Return the [x, y] coordinate for the center point of the cell that contains the specified text.  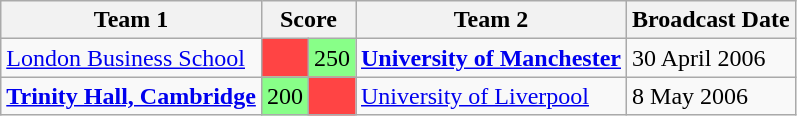
Score [308, 20]
200 [284, 96]
Broadcast Date [712, 20]
Team 1 [132, 20]
8 May 2006 [712, 96]
University of Manchester [492, 58]
Trinity Hall, Cambridge [132, 96]
30 April 2006 [712, 58]
London Business School [132, 58]
250 [332, 58]
Team 2 [492, 20]
University of Liverpool [492, 96]
